Provide the [x, y] coordinate of the cell's center where the given text is located.  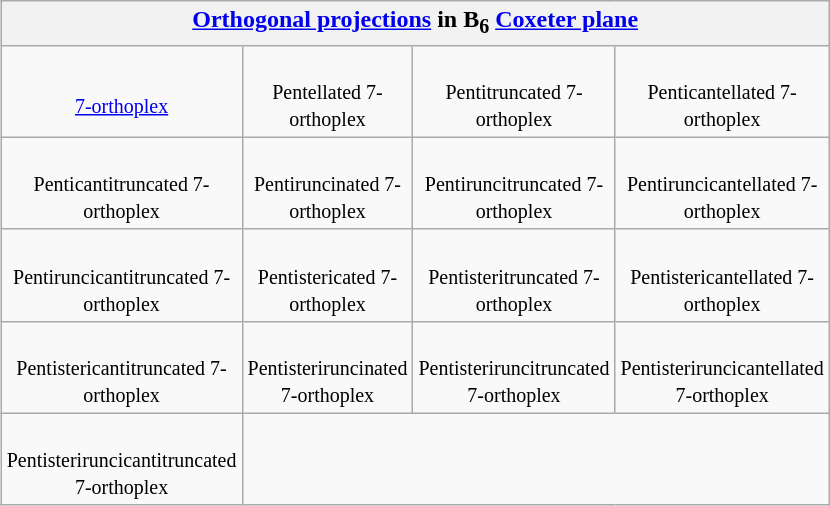
Pentiruncicantellated 7-orthoplex [722, 183]
Penticantellated 7-orthoplex [722, 91]
Orthogonal projections in B6 Coxeter plane [415, 23]
Pentellated 7-orthoplex [328, 91]
Pentitruncated 7-orthoplex [514, 91]
Pentisteriruncinated 7-orthoplex [328, 367]
Pentistericantellated 7-orthoplex [722, 275]
Pentisteriruncicantellated 7-orthoplex [722, 367]
Pentistericantitruncated 7-orthoplex [122, 367]
7-orthoplex [122, 91]
Pentiruncicantitruncated 7-orthoplex [122, 275]
Pentiruncinated 7-orthoplex [328, 183]
Pentistericated 7-orthoplex [328, 275]
Pentiruncitruncated 7-orthoplex [514, 183]
Pentisteriruncicantitruncated 7-orthoplex [122, 459]
Pentisteritruncated 7-orthoplex [514, 275]
Pentisteriruncitruncated 7-orthoplex [514, 367]
Penticantitruncated 7-orthoplex [122, 183]
